Capture the cell that displays the provided text and extract its (x, y) central coordinate. 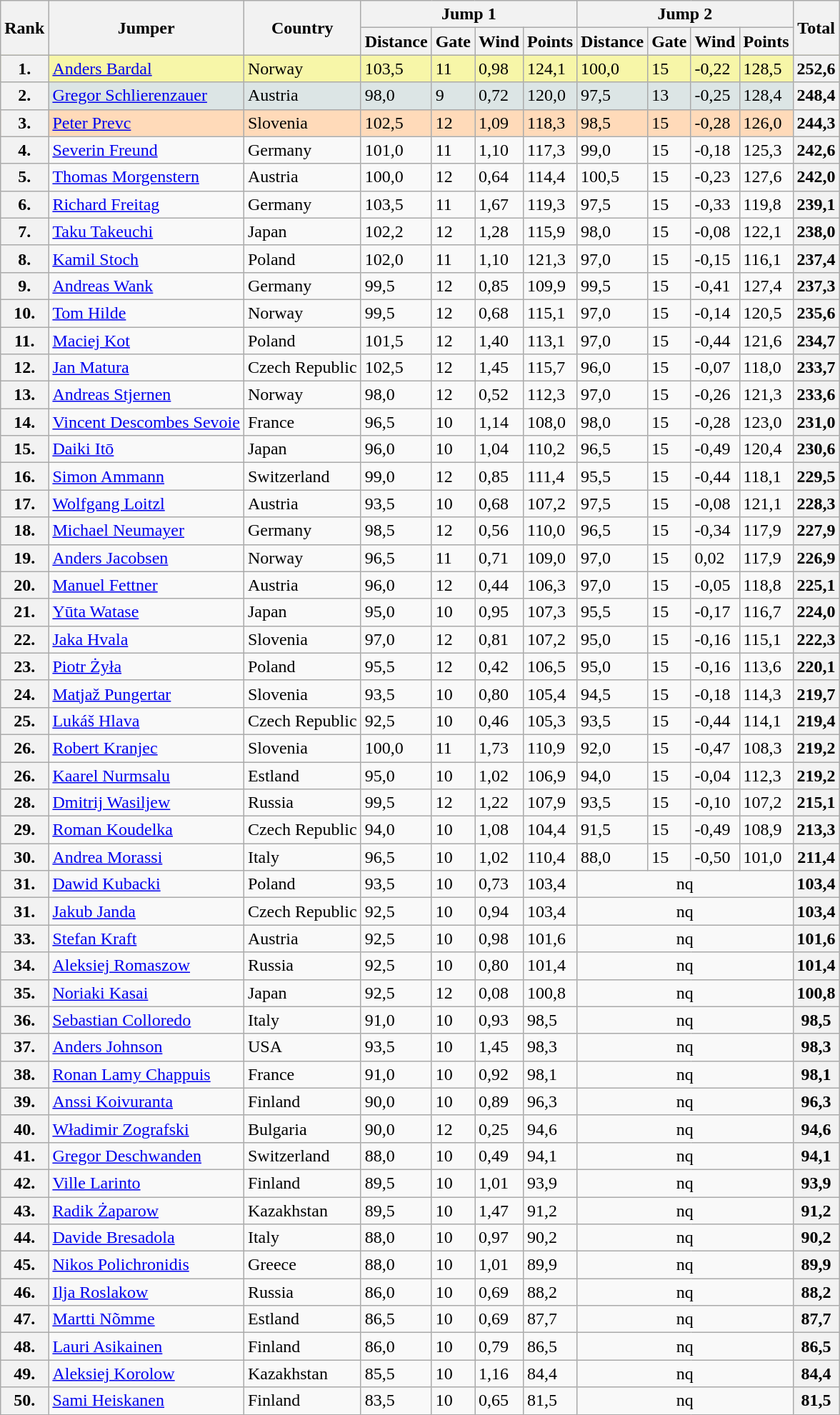
108,0 (550, 422)
Total (816, 28)
Aleksiej Korolow (146, 1374)
36. (24, 1020)
213,3 (816, 830)
219,7 (816, 694)
230,6 (816, 449)
39. (24, 1101)
1,22 (499, 803)
16. (24, 476)
38. (24, 1074)
242,0 (816, 177)
0,89 (499, 1101)
Anssi Koivuranta (146, 1101)
Simon Ammann (146, 476)
49. (24, 1374)
20. (24, 585)
109,0 (550, 558)
122,1 (766, 231)
Jump 1 (469, 14)
5. (24, 177)
-0,34 (715, 531)
107,3 (550, 612)
17. (24, 504)
19. (24, 558)
108,3 (766, 748)
42. (24, 1183)
114,4 (550, 177)
4. (24, 150)
-0,25 (715, 96)
23. (24, 666)
35. (24, 993)
248,4 (816, 96)
114,3 (766, 694)
124,1 (550, 69)
46. (24, 1292)
Tom Hilde (146, 313)
233,6 (816, 395)
41. (24, 1156)
10. (24, 313)
83,5 (396, 1401)
Władimir Zografski (146, 1129)
Kaarel Nurmsalu (146, 775)
Roman Koudelka (146, 830)
104,4 (550, 830)
15. (24, 449)
110,0 (550, 531)
Jumper (146, 28)
Piotr Żyła (146, 666)
Taku Takeuchi (146, 231)
45. (24, 1265)
Andreas Stjernen (146, 395)
0,79 (499, 1346)
Country (302, 28)
1,09 (499, 123)
30. (24, 857)
128,5 (766, 69)
44. (24, 1238)
121,1 (766, 504)
-0,05 (715, 585)
Andrea Morassi (146, 857)
1,14 (499, 422)
Ronan Lamy Chappuis (146, 1074)
9 (453, 96)
28. (24, 803)
24. (24, 694)
Ilja Roslakow (146, 1292)
-0,07 (715, 368)
Jakub Janda (146, 911)
113,6 (766, 666)
22. (24, 639)
Aleksiej Romaszow (146, 966)
-0,10 (715, 803)
-0,22 (715, 69)
43. (24, 1211)
220,1 (816, 666)
120,5 (766, 313)
0,95 (499, 612)
116,7 (766, 612)
Yūta Watase (146, 612)
0,73 (499, 884)
0,81 (499, 639)
Rank (24, 28)
40. (24, 1129)
8. (24, 259)
1,28 (499, 231)
1,73 (499, 748)
3. (24, 123)
-0,47 (715, 748)
0,46 (499, 721)
Stefan Kraft (146, 939)
Richard Freitag (146, 204)
Dawid Kubacki (146, 884)
242,6 (816, 150)
Matjaž Pungertar (146, 694)
120,0 (550, 96)
127,6 (766, 177)
225,1 (816, 585)
118,0 (766, 368)
Jump 2 (685, 14)
252,6 (816, 69)
50. (24, 1401)
222,3 (816, 639)
-0,04 (715, 775)
Radik Żaparow (146, 1211)
-0,14 (715, 313)
227,9 (816, 531)
105,3 (550, 721)
94,5 (613, 694)
1,08 (499, 830)
102,0 (396, 259)
Anders Johnson (146, 1047)
121,6 (766, 341)
Bulgaria (302, 1129)
Ville Larinto (146, 1183)
118,1 (766, 476)
47. (24, 1319)
Davide Bresadola (146, 1238)
14. (24, 422)
237,3 (816, 286)
224,0 (816, 612)
Martti Nõmme (146, 1319)
238,0 (816, 231)
1,40 (499, 341)
0,08 (499, 993)
Severin Freund (146, 150)
114,1 (766, 721)
Andreas Wank (146, 286)
Nikos Polichronidis (146, 1265)
Lukáš Hlava (146, 721)
0,42 (499, 666)
119,3 (550, 204)
110,9 (550, 748)
0,97 (499, 1238)
21. (24, 612)
Wolfgang Loitzl (146, 504)
-0,26 (715, 395)
Sebastian Colloredo (146, 1020)
0,25 (499, 1129)
Anders Jacobsen (146, 558)
29. (24, 830)
Greece (302, 1265)
Manuel Fettner (146, 585)
7. (24, 231)
91,5 (613, 830)
48. (24, 1346)
1,67 (499, 204)
0,02 (715, 558)
113,1 (550, 341)
0,72 (499, 96)
Jaka Hvala (146, 639)
119,8 (766, 204)
109,9 (550, 286)
0,49 (499, 1156)
37. (24, 1047)
85,5 (396, 1374)
0,64 (499, 177)
0,93 (499, 1020)
231,0 (816, 422)
110,4 (550, 857)
211,4 (816, 857)
0,92 (499, 1074)
Michael Neumayer (146, 531)
Thomas Morgenstern (146, 177)
9. (24, 286)
1,04 (499, 449)
0,65 (499, 1401)
13. (24, 395)
106,5 (550, 666)
Gregor Schlierenzauer (146, 96)
215,1 (816, 803)
6. (24, 204)
226,9 (816, 558)
244,3 (816, 123)
0,71 (499, 558)
127,4 (766, 286)
0,52 (499, 395)
13 (669, 96)
237,4 (816, 259)
0,94 (499, 911)
Maciej Kot (146, 341)
108,9 (766, 830)
-0,23 (715, 177)
2. (24, 96)
Lauri Asikainen (146, 1346)
1. (24, 69)
106,3 (550, 585)
11. (24, 341)
110,2 (550, 449)
228,3 (816, 504)
USA (302, 1047)
101,5 (396, 341)
-0,33 (715, 204)
125,3 (766, 150)
239,1 (816, 204)
Kamil Stoch (146, 259)
-0,50 (715, 857)
Sami Heiskanen (146, 1401)
100,5 (613, 177)
1,16 (499, 1374)
233,7 (816, 368)
219,4 (816, 721)
25. (24, 721)
92,0 (613, 748)
Jan Matura (146, 368)
34. (24, 966)
116,1 (766, 259)
33. (24, 939)
120,4 (766, 449)
0,56 (499, 531)
105,4 (550, 694)
115,7 (550, 368)
115,9 (550, 231)
18. (24, 531)
-0,15 (715, 259)
Robert Kranjec (146, 748)
-0,41 (715, 286)
106,9 (550, 775)
Dmitrij Wasiljew (146, 803)
0,44 (499, 585)
Peter Prevc (146, 123)
234,7 (816, 341)
118,3 (550, 123)
117,3 (550, 150)
118,8 (766, 585)
107,9 (550, 803)
235,6 (816, 313)
128,4 (766, 96)
102,2 (396, 231)
Gregor Deschwanden (146, 1156)
126,0 (766, 123)
123,0 (766, 422)
Vincent Descombes Sevoie (146, 422)
Daiki Itō (146, 449)
12. (24, 368)
Anders Bardal (146, 69)
111,4 (550, 476)
Noriaki Kasai (146, 993)
1,47 (499, 1211)
-0,17 (715, 612)
229,5 (816, 476)
